For the text-containing cell, return its midpoint in [X, Y] coordinate format. 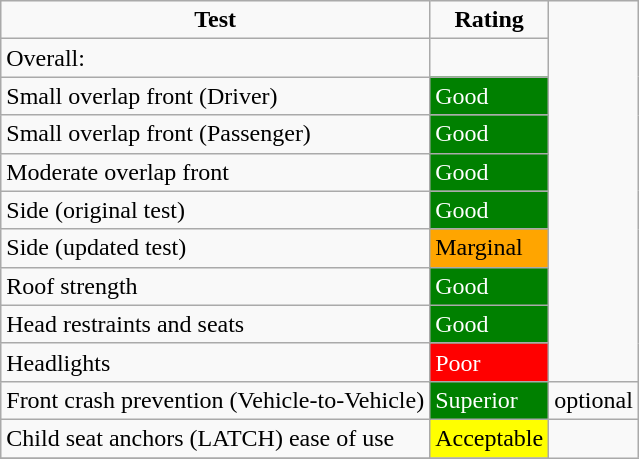
Child seat anchors (LATCH) ease of use [216, 438]
Small overlap front (Driver) [216, 96]
Acceptable [490, 438]
Roof strength [216, 286]
Head restraints and seats [216, 324]
Moderate overlap front [216, 172]
optional [594, 400]
Superior [490, 400]
Small overlap front (Passenger) [216, 134]
Test [216, 20]
Headlights [216, 362]
Poor [490, 362]
Marginal [490, 248]
Side (original test) [216, 210]
Side (updated test) [216, 248]
Overall: [216, 58]
Rating [490, 20]
Front crash prevention (Vehicle-to-Vehicle) [216, 400]
